From the cell containing the given text, extract its center point as (X, Y) coordinate. 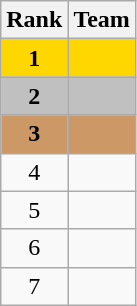
Rank (34, 20)
4 (34, 172)
7 (34, 286)
6 (34, 248)
5 (34, 210)
1 (34, 58)
3 (34, 134)
2 (34, 96)
Team (102, 20)
